Output the (x, y) coordinate of the center of the cell containing the given text.  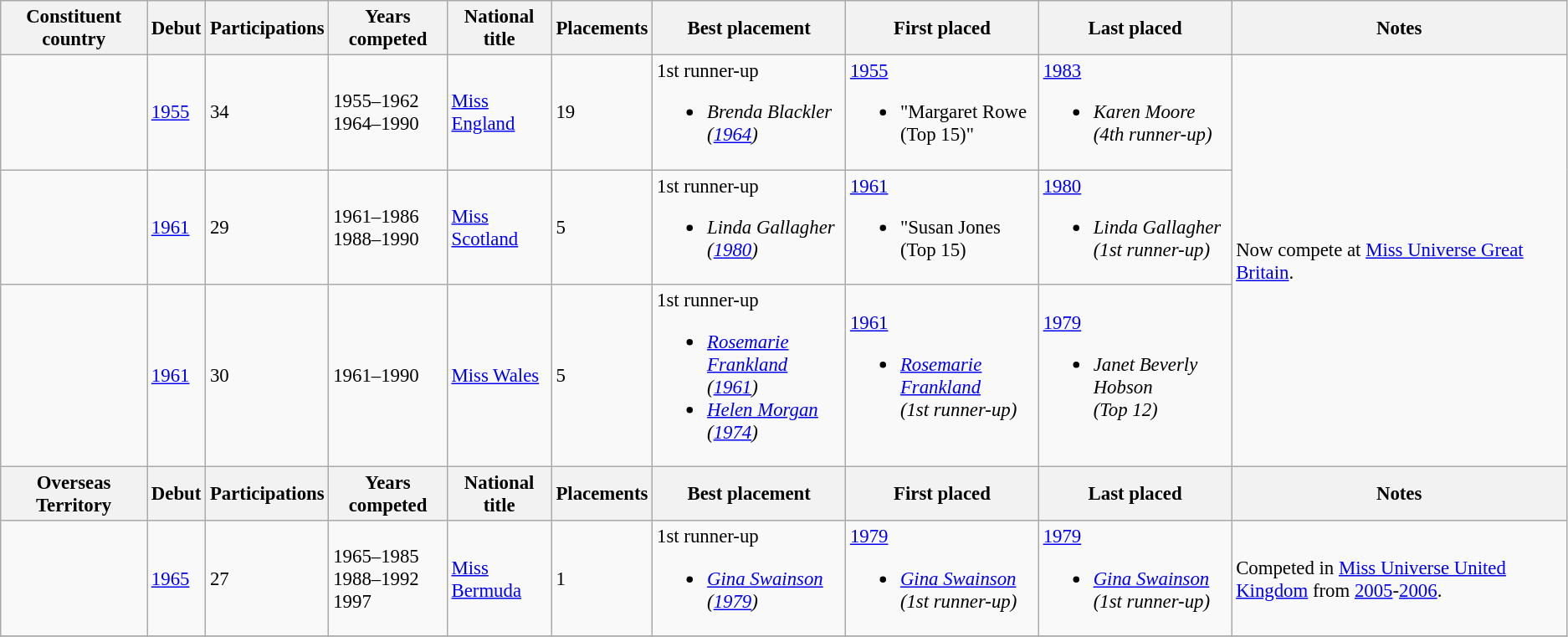
Overseas Territory (74, 494)
Miss Scotland (499, 228)
Miss England (499, 112)
Now compete at Miss Universe Great Britain. (1399, 261)
1979Janet Beverly Hobson(Top 12) (1135, 376)
1st runner-upLinda Gallagher(1980) (750, 228)
30 (268, 376)
Miss Wales (499, 376)
1961–1990 (388, 376)
1961–19861988–1990 (388, 228)
34 (268, 112)
1 (602, 579)
1955–19621964–1990 (388, 112)
1955"Margaret Rowe(Top 15)" (942, 112)
1983Karen Moore(4th runner-up) (1135, 112)
1961"Susan Jones(Top 15) (942, 228)
Constituent country (74, 28)
1965 (177, 579)
1965–19851988–19921997 (388, 579)
Competed in Miss Universe United Kingdom from 2005-2006. (1399, 579)
1st runner-upRosemarie Frankland(1961)Helen Morgan(1974) (750, 376)
27 (268, 579)
Miss Bermuda (499, 579)
1961Rosemarie Frankland(1st runner-up) (942, 376)
1st runner-upGina Swainson(1979) (750, 579)
1980Linda Gallagher(1st runner-up) (1135, 228)
1st runner-upBrenda Blackler(1964) (750, 112)
1955 (177, 112)
19 (602, 112)
29 (268, 228)
